Provide the [x, y] coordinate of the cell's center where the given text is located.  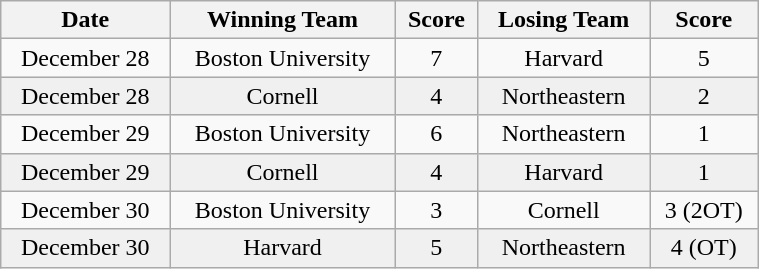
3 (2OT) [704, 210]
3 [436, 210]
Winning Team [283, 20]
6 [436, 134]
7 [436, 58]
2 [704, 96]
4 (OT) [704, 248]
Losing Team [563, 20]
Date [86, 20]
